Locate the cell with the specified text and output its (X, Y) center coordinate. 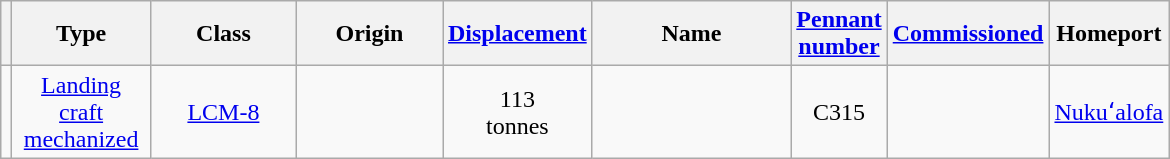
Class (223, 34)
C315 (839, 112)
Name (692, 34)
Origin (369, 34)
LCM-8 (223, 112)
113tonnes (517, 112)
Landing craft mechanized (82, 112)
Commissioned (968, 34)
Nukuʻalofa (1109, 112)
Pennant number (839, 34)
Type (82, 34)
Displacement (517, 34)
Homeport (1109, 34)
